Locate the cell with the specified text and output its [X, Y] center coordinate. 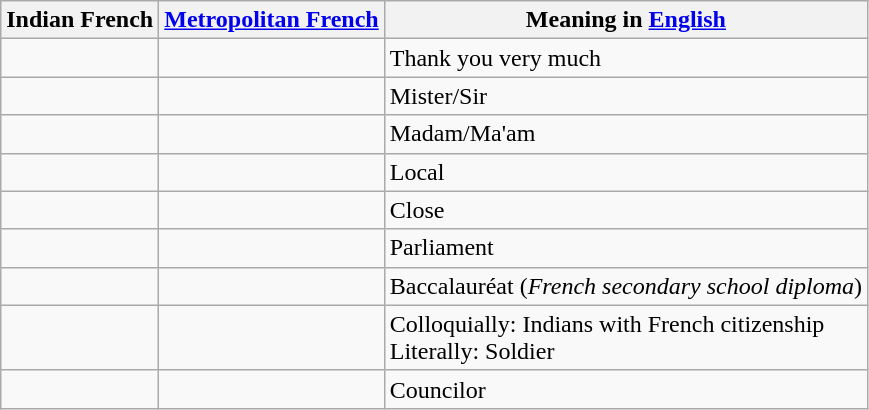
Local [626, 172]
Councilor [626, 389]
Parliament [626, 248]
Madam/Ma'am [626, 134]
Colloquially: Indians with French citizenshipLiterally: Soldier [626, 338]
Close [626, 210]
Meaning in English [626, 20]
Baccalauréat (French secondary school diploma) [626, 286]
Indian French [80, 20]
Thank you very much [626, 58]
Mister/Sir [626, 96]
Metropolitan French [272, 20]
